Pinpoint the cell where the given text exists, returning its (x, y) midpoint coordinate. 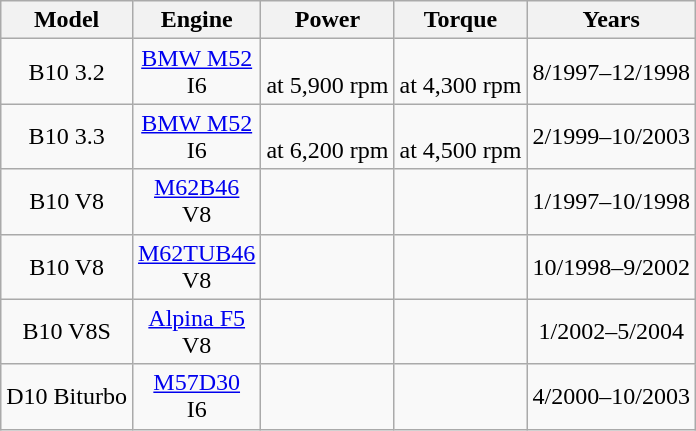
2/1999–10/2003 (611, 136)
M57D30 I6 (196, 396)
B10 3.2 (67, 72)
at 4,300 rpm (460, 72)
4/2000–10/2003 (611, 396)
B10 V8S (67, 332)
at 5,900 rpm (328, 72)
Torque (460, 20)
1/2002–5/2004 (611, 332)
Power (328, 20)
at 4,500 rpm (460, 136)
M62TUB46 V8 (196, 266)
Engine (196, 20)
Model (67, 20)
at 6,200 rpm (328, 136)
8/1997–12/1998 (611, 72)
Alpina F5 V8 (196, 332)
M62B46 V8 (196, 202)
Years (611, 20)
B10 3.3 (67, 136)
D10 Biturbo (67, 396)
1/1997–10/1998 (611, 202)
10/1998–9/2002 (611, 266)
